Search for the cell housing the specified text and yield its (x, y) center coordinate. 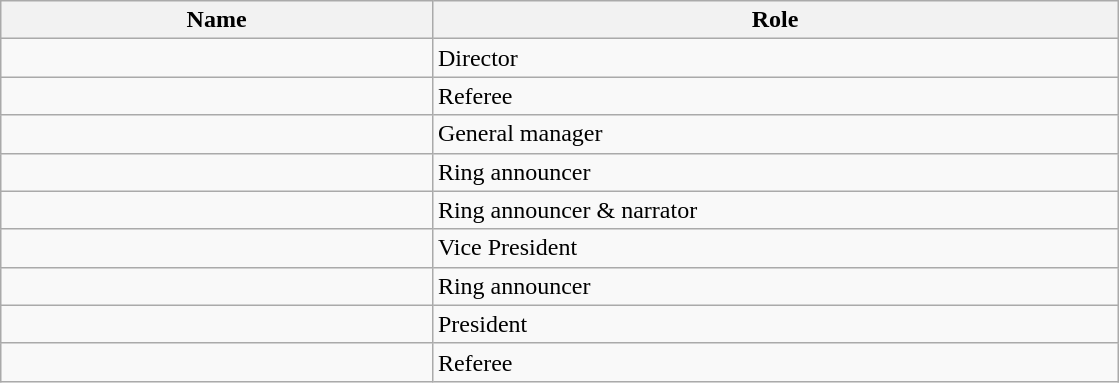
Vice President (775, 248)
Director (775, 58)
President (775, 324)
General manager (775, 134)
Name (217, 20)
Ring announcer & narrator (775, 210)
Role (775, 20)
